Output the [x, y] coordinate of the center of the cell containing the given text.  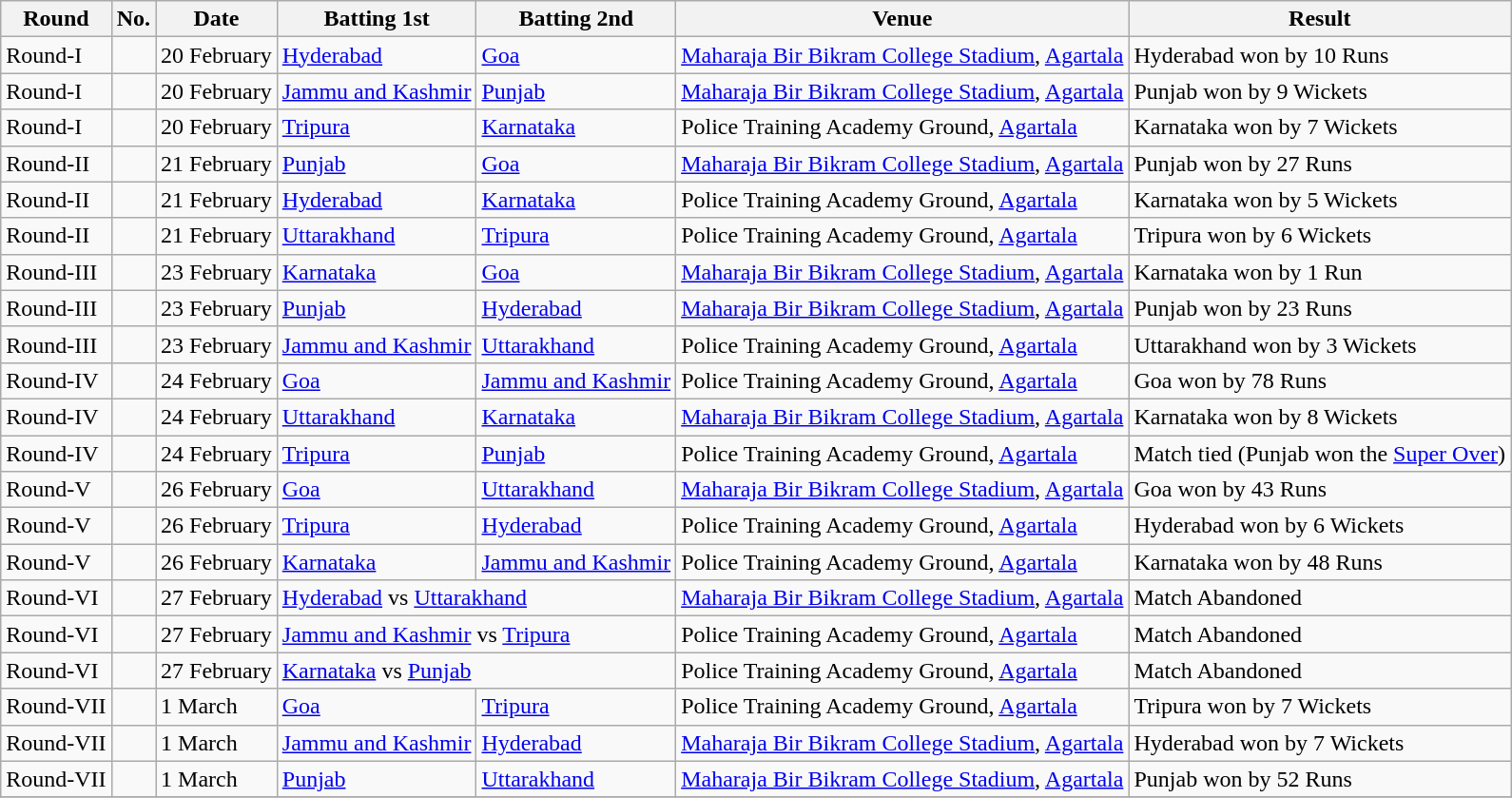
Uttarakhand won by 3 Wickets [1320, 344]
Karnataka won by 8 Wickets [1320, 417]
Karnataka won by 5 Wickets [1320, 200]
Venue [902, 19]
Batting 2nd [576, 19]
Batting 1st [377, 19]
Karnataka won by 48 Runs [1320, 562]
Jammu and Kashmir vs Tripura [475, 634]
Karnataka won by 1 Run [1320, 272]
Round [56, 19]
Match tied (Punjab won the Super Over) [1320, 454]
No. [133, 19]
Hyderabad won by 6 Wickets [1320, 526]
Tripura won by 6 Wickets [1320, 236]
Hyderabad won by 7 Wickets [1320, 743]
Result [1320, 19]
Goa won by 43 Runs [1320, 490]
Punjab won by 52 Runs [1320, 779]
Punjab won by 9 Wickets [1320, 91]
Date [217, 19]
Karnataka vs Punjab [475, 671]
Goa won by 78 Runs [1320, 380]
Punjab won by 27 Runs [1320, 164]
Karnataka won by 7 Wickets [1320, 127]
Tripura won by 7 Wickets [1320, 707]
Hyderabad vs Uttarakhand [475, 598]
Punjab won by 23 Runs [1320, 308]
Hyderabad won by 10 Runs [1320, 55]
